From the cell containing the given text, extract its center point as [x, y] coordinate. 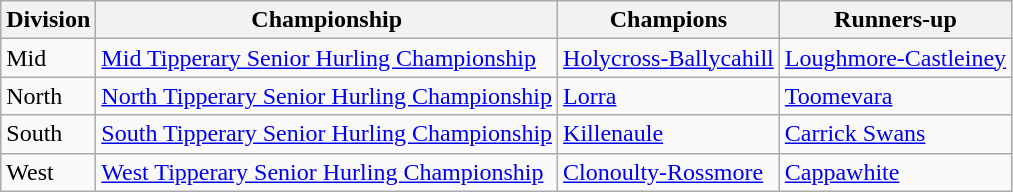
Loughmore-Castleiney [895, 58]
Runners-up [895, 20]
Clonoulty-Rossmore [669, 172]
Killenaule [669, 134]
Lorra [669, 96]
Holycross-Ballycahill [669, 58]
West [48, 172]
West Tipperary Senior Hurling Championship [327, 172]
South [48, 134]
Mid [48, 58]
Carrick Swans [895, 134]
Cappawhite [895, 172]
Toomevara [895, 96]
Championship [327, 20]
Division [48, 20]
North Tipperary Senior Hurling Championship [327, 96]
Champions [669, 20]
North [48, 96]
South Tipperary Senior Hurling Championship [327, 134]
Mid Tipperary Senior Hurling Championship [327, 58]
